From the cell containing the given text, extract its center point as [X, Y] coordinate. 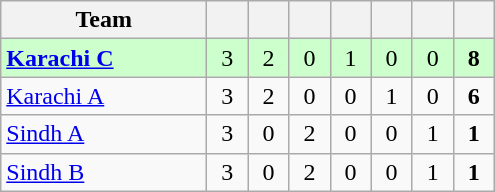
Sindh B [104, 172]
Karachi A [104, 96]
Team [104, 20]
6 [474, 96]
Karachi C [104, 58]
Sindh A [104, 134]
8 [474, 58]
